For the text-containing cell, return its midpoint in [X, Y] coordinate format. 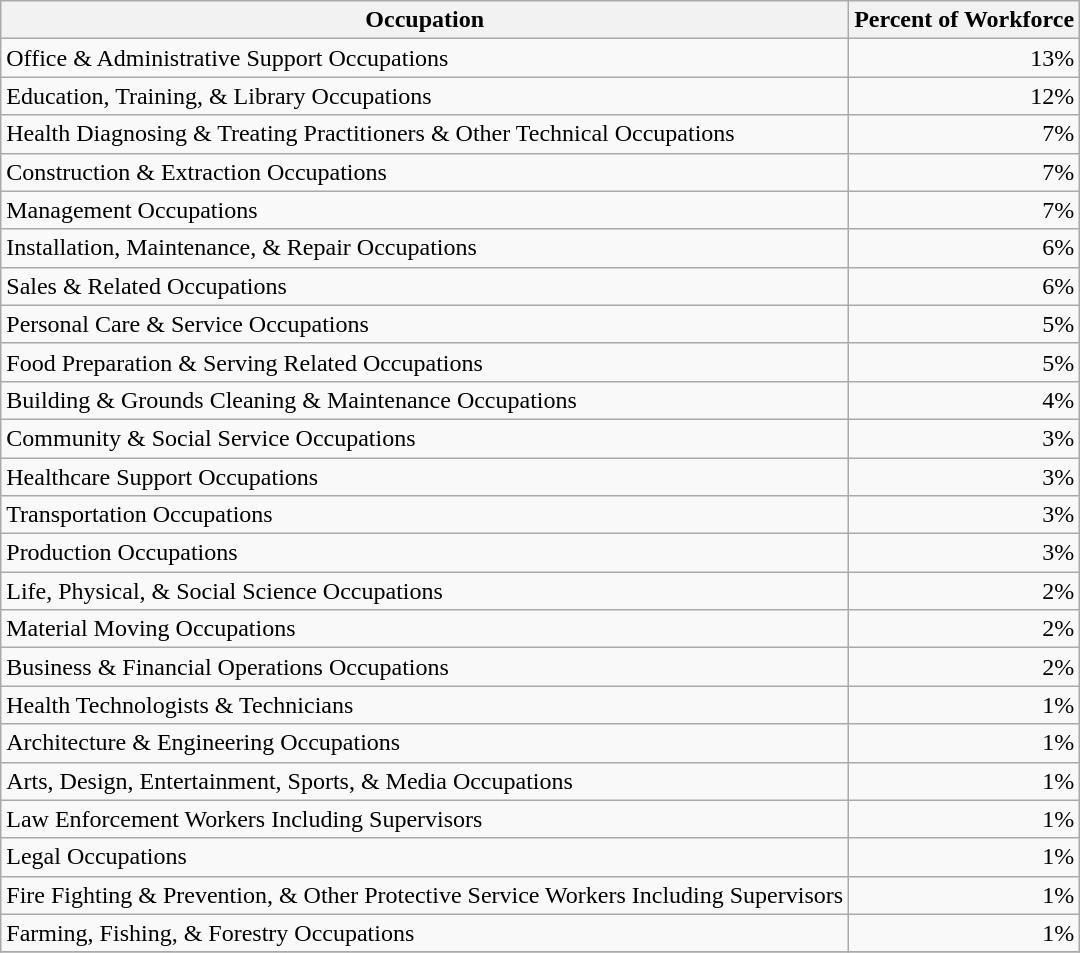
Food Preparation & Serving Related Occupations [425, 362]
12% [964, 96]
Personal Care & Service Occupations [425, 324]
Fire Fighting & Prevention, & Other Protective Service Workers Including Supervisors [425, 895]
Health Diagnosing & Treating Practitioners & Other Technical Occupations [425, 134]
Management Occupations [425, 210]
Legal Occupations [425, 857]
Health Technologists & Technicians [425, 705]
Installation, Maintenance, & Repair Occupations [425, 248]
Building & Grounds Cleaning & Maintenance Occupations [425, 400]
Education, Training, & Library Occupations [425, 96]
13% [964, 58]
Law Enforcement Workers Including Supervisors [425, 819]
Farming, Fishing, & Forestry Occupations [425, 933]
4% [964, 400]
Transportation Occupations [425, 515]
Arts, Design, Entertainment, Sports, & Media Occupations [425, 781]
Office & Administrative Support Occupations [425, 58]
Percent of Workforce [964, 20]
Community & Social Service Occupations [425, 438]
Architecture & Engineering Occupations [425, 743]
Life, Physical, & Social Science Occupations [425, 591]
Material Moving Occupations [425, 629]
Construction & Extraction Occupations [425, 172]
Production Occupations [425, 553]
Occupation [425, 20]
Healthcare Support Occupations [425, 477]
Sales & Related Occupations [425, 286]
Business & Financial Operations Occupations [425, 667]
